Output the [x, y] coordinate of the center of the cell containing the given text.  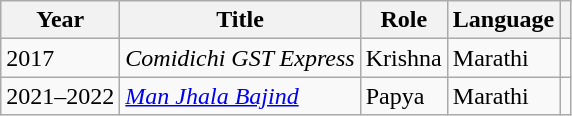
2021–2022 [60, 96]
Papya [404, 96]
Krishna [404, 58]
Year [60, 20]
Language [503, 20]
2017 [60, 58]
Role [404, 20]
Comidichi GST Express [240, 58]
Man Jhala Bajind [240, 96]
Title [240, 20]
